For the text-containing cell, return its midpoint in [X, Y] coordinate format. 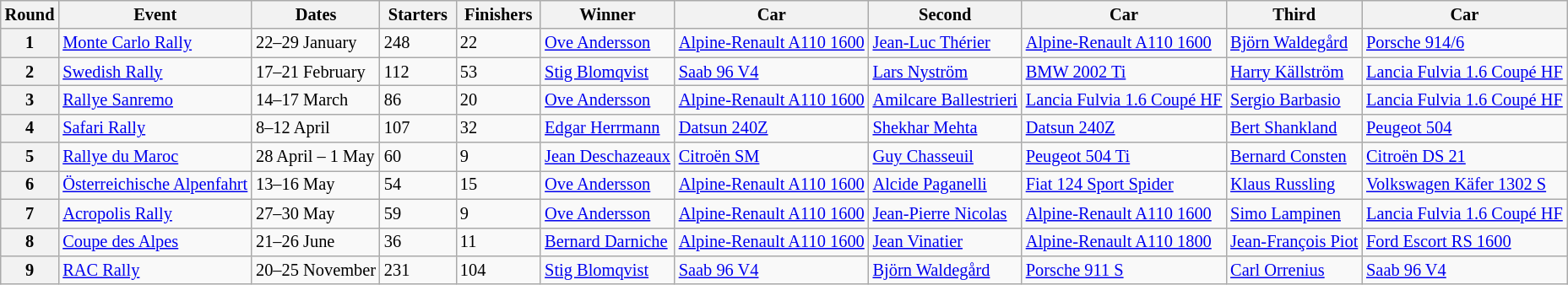
Second [946, 14]
Edgar Herrmann [608, 128]
Starters [418, 14]
Harry Källström [1294, 72]
Ford Escort RS 1600 [1464, 242]
2 [30, 72]
Acropolis Rally [155, 213]
53 [498, 72]
Finishers [498, 14]
BMW 2002 Ti [1124, 72]
Carl Orrenius [1294, 270]
Round [30, 14]
1 [30, 43]
Rallye Sanremo [155, 99]
Rallye du Maroc [155, 157]
Citroën DS 21 [1464, 157]
112 [418, 72]
21–26 June [316, 242]
Amilcare Ballestrieri [946, 99]
6 [30, 185]
Guy Chasseuil [946, 157]
54 [418, 185]
20 [498, 99]
Porsche 911 S [1124, 270]
Alpine-Renault A110 1800 [1124, 242]
Safari Rally [155, 128]
14–17 March [316, 99]
13–16 May [316, 185]
Winner [608, 14]
86 [418, 99]
231 [418, 270]
28 April – 1 May [316, 157]
Peugeot 504 Ti [1124, 157]
Alcide Paganelli [946, 185]
Citroën SM [772, 157]
22–29 January [316, 43]
17–21 February [316, 72]
Event [155, 14]
Bernard Darniche [608, 242]
4 [30, 128]
Simo Lampinen [1294, 213]
8–12 April [316, 128]
36 [418, 242]
8 [30, 242]
248 [418, 43]
Jean-Luc Thérier [946, 43]
Jean Deschazeaux [608, 157]
Monte Carlo Rally [155, 43]
Bert Shankland [1294, 128]
60 [418, 157]
7 [30, 213]
Volkswagen Käfer 1302 S [1464, 185]
22 [498, 43]
Klaus Russling [1294, 185]
20–25 November [316, 270]
3 [30, 99]
Bernard Consten [1294, 157]
Porsche 914/6 [1464, 43]
RAC Rally [155, 270]
Jean-Pierre Nicolas [946, 213]
11 [498, 242]
Coupe des Alpes [155, 242]
Jean-François Piot [1294, 242]
Fiat 124 Sport Spider [1124, 185]
Shekhar Mehta [946, 128]
Sergio Barbasio [1294, 99]
Jean Vinatier [946, 242]
107 [418, 128]
Swedish Rally [155, 72]
27–30 May [316, 213]
32 [498, 128]
Dates [316, 14]
Lars Nyström [946, 72]
5 [30, 157]
Peugeot 504 [1464, 128]
59 [418, 213]
15 [498, 185]
104 [498, 270]
Third [1294, 14]
Österreichische Alpenfahrt [155, 185]
